Identify which cell holds the provided text, then report its (X, Y) central coordinate. 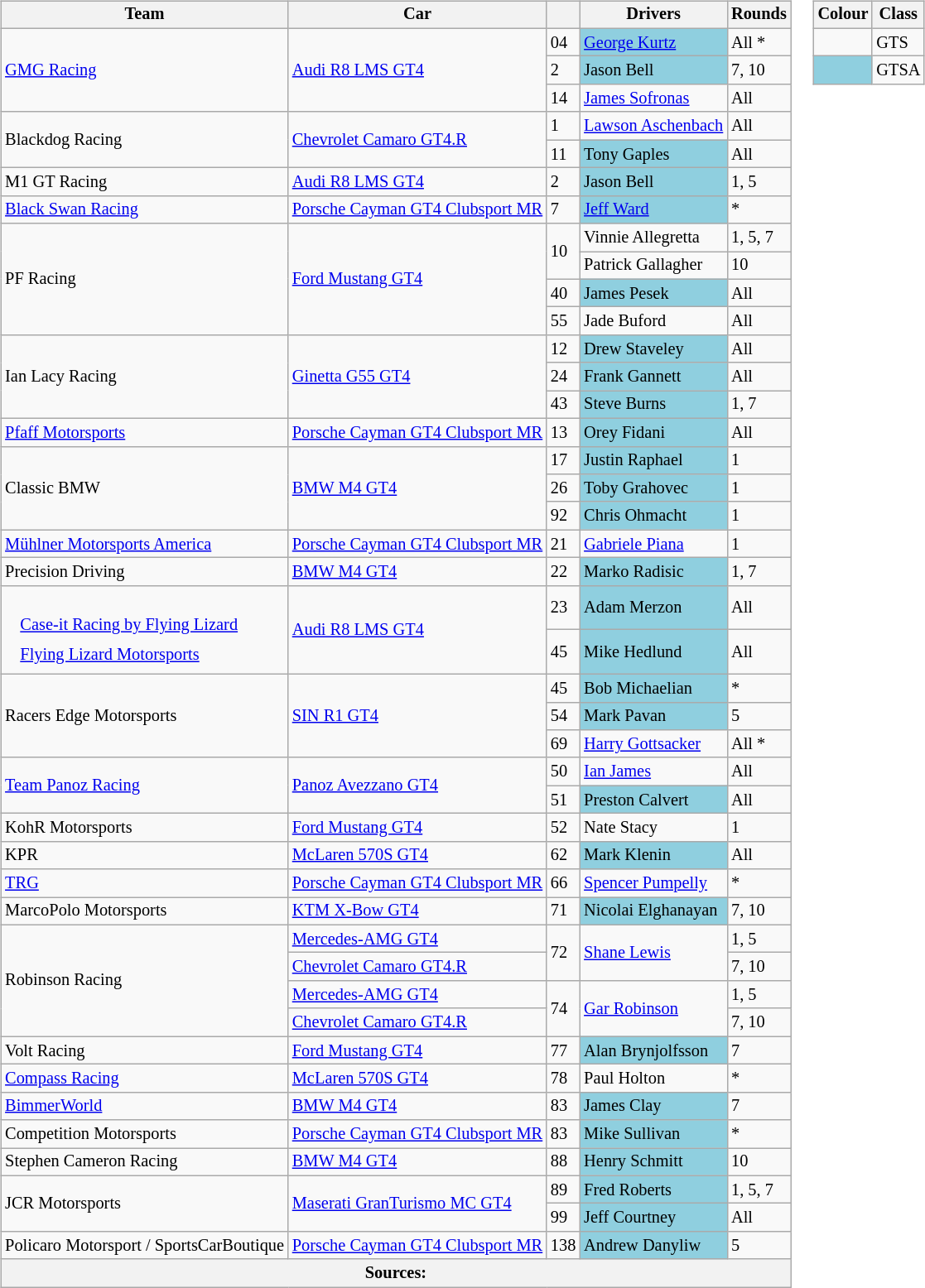
Mark Pavan (653, 716)
22 (563, 572)
138 (563, 1246)
13 (563, 432)
Steve Burns (653, 405)
Precision Driving (144, 572)
92 (563, 516)
Mark Klenin (653, 855)
Class (898, 15)
GTS (898, 42)
55 (563, 321)
77 (563, 1050)
Lawson Aschenbach (653, 126)
Alan Brynjolfsson (653, 1050)
Blackdog Racing (144, 139)
Case-it Racing by Flying Lizard Flying Lizard Motorsports (144, 629)
SIN R1 GT4 (417, 715)
Ian James (653, 771)
Bob Michaelian (653, 688)
Jeff Ward (653, 209)
GMG Racing (144, 70)
Case-it Racing by Flying Lizard (129, 625)
52 (563, 828)
Flying Lizard Motorsports (129, 654)
50 (563, 771)
Classic BMW (144, 488)
Orey Fidani (653, 432)
99 (563, 1218)
Preston Calvert (653, 800)
Car (417, 15)
George Kurtz (653, 42)
Paul Holton (653, 1079)
Compass Racing (144, 1079)
Patrick Gallagher (653, 266)
54 (563, 716)
Mike Sullivan (653, 1134)
Volt Racing (144, 1050)
17 (563, 460)
James Sofronas (653, 99)
Stephen Cameron Racing (144, 1162)
40 (563, 293)
Colour (843, 15)
71 (563, 911)
69 (563, 744)
74 (563, 1008)
Drivers (653, 15)
JCR Motorsports (144, 1204)
Mike Hedlund (653, 652)
Sources: (396, 1273)
51 (563, 800)
62 (563, 855)
Harry Gottsacker (653, 744)
89 (563, 1189)
Gabriele Piana (653, 544)
Maserati GranTurismo MC GT4 (417, 1204)
Vinnie Allegretta (653, 238)
Policaro Motorsport / SportsCarBoutique (144, 1246)
21 (563, 544)
Ian Lacy Racing (144, 377)
78 (563, 1079)
Panoz Avezzano GT4 (417, 785)
Nicolai Elghanayan (653, 911)
Jade Buford (653, 321)
Toby Grahovec (653, 488)
Henry Schmitt (653, 1162)
Team (144, 15)
23 (563, 608)
Fred Roberts (653, 1189)
14 (563, 99)
Andrew Danyliw (653, 1246)
Spencer Pumpelly (653, 883)
11 (563, 154)
Rounds (759, 15)
Robinson Racing (144, 980)
Tony Gaples (653, 154)
TRG (144, 883)
88 (563, 1162)
Jeff Courtney (653, 1218)
James Pesek (653, 293)
BimmerWorld (144, 1106)
Ginetta G55 GT4 (417, 377)
Frank Gannett (653, 377)
04 (563, 42)
Competition Motorsports (144, 1134)
KPR (144, 855)
72 (563, 952)
Black Swan Racing (144, 209)
James Clay (653, 1106)
KohR Motorsports (144, 828)
Drew Staveley (653, 349)
24 (563, 377)
MarcoPolo Motorsports (144, 911)
Marko Radisic (653, 572)
Justin Raphael (653, 460)
Mühlner Motorsports America (144, 544)
Team Panoz Racing (144, 785)
Gar Robinson (653, 1008)
Racers Edge Motorsports (144, 715)
26 (563, 488)
M1 GT Racing (144, 182)
PF Racing (144, 280)
66 (563, 883)
Pfaff Motorsports (144, 432)
Nate Stacy (653, 828)
GTSA (898, 70)
43 (563, 405)
12 (563, 349)
Shane Lewis (653, 952)
Chris Ohmacht (653, 516)
Adam Merzon (653, 608)
KTM X-Bow GT4 (417, 911)
